Return (X, Y) of the center of cell containing provided text 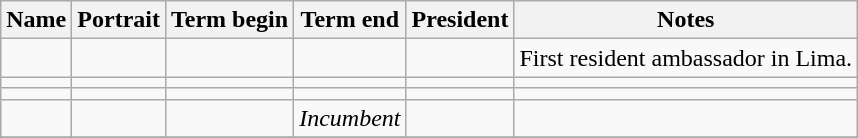
First resident ambassador in Lima. (686, 58)
Name (36, 20)
Portrait (119, 20)
President (460, 20)
Term begin (229, 20)
Incumbent (350, 118)
Term end (350, 20)
Notes (686, 20)
